Provide the (x, y) coordinate of the cell's center where the given text is located.  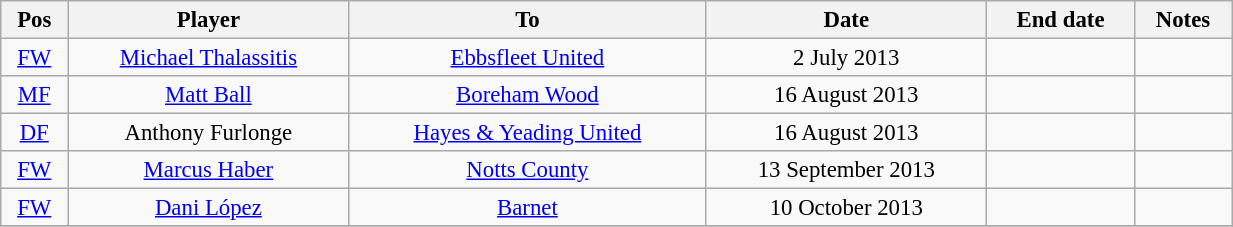
Date (846, 20)
Matt Ball (208, 95)
10 October 2013 (846, 208)
Boreham Wood (528, 95)
End date (1061, 20)
13 September 2013 (846, 170)
Pos (34, 20)
Marcus Haber (208, 170)
Player (208, 20)
Notts County (528, 170)
2 July 2013 (846, 58)
Anthony Furlonge (208, 133)
DF (34, 133)
Michael Thalassitis (208, 58)
Ebbsfleet United (528, 58)
Notes (1182, 20)
Barnet (528, 208)
Hayes & Yeading United (528, 133)
Dani López (208, 208)
MF (34, 95)
To (528, 20)
